Return the (X, Y) coordinate for the center point of the cell that contains the specified text.  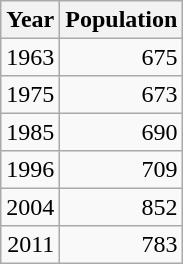
Year (30, 20)
1963 (30, 56)
675 (122, 56)
Population (122, 20)
1996 (30, 170)
2011 (30, 244)
852 (122, 206)
709 (122, 170)
1975 (30, 94)
690 (122, 132)
783 (122, 244)
1985 (30, 132)
2004 (30, 206)
673 (122, 94)
